Output the [x, y] coordinate of the center of the cell containing the given text.  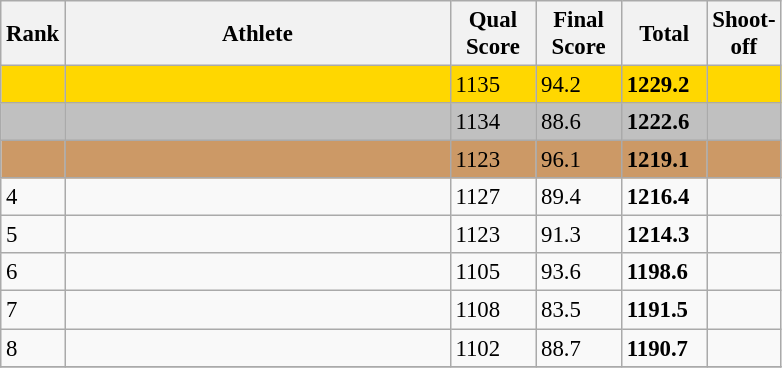
83.5 [579, 310]
Total [664, 34]
88.6 [579, 122]
Final Score [579, 34]
1135 [493, 85]
89.4 [579, 197]
1127 [493, 197]
91.3 [579, 235]
Rank [33, 34]
4 [33, 197]
88.7 [579, 348]
Athlete [258, 34]
93.6 [579, 273]
94.2 [579, 85]
1214.3 [664, 235]
1105 [493, 273]
96.1 [579, 160]
1108 [493, 310]
6 [33, 273]
1190.7 [664, 348]
1216.4 [664, 197]
1222.6 [664, 122]
1198.6 [664, 273]
1219.1 [664, 160]
Shoot-off [744, 34]
8 [33, 348]
1134 [493, 122]
5 [33, 235]
1102 [493, 348]
1229.2 [664, 85]
1191.5 [664, 310]
7 [33, 310]
Qual Score [493, 34]
